Find where the given text appears and provide that cell's center as (X, Y) coordinate. 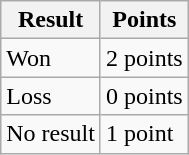
0 points (144, 96)
Loss (51, 96)
No result (51, 134)
1 point (144, 134)
2 points (144, 58)
Result (51, 20)
Points (144, 20)
Won (51, 58)
